Return the (x, y) coordinate for the center point of the cell that contains the specified text.  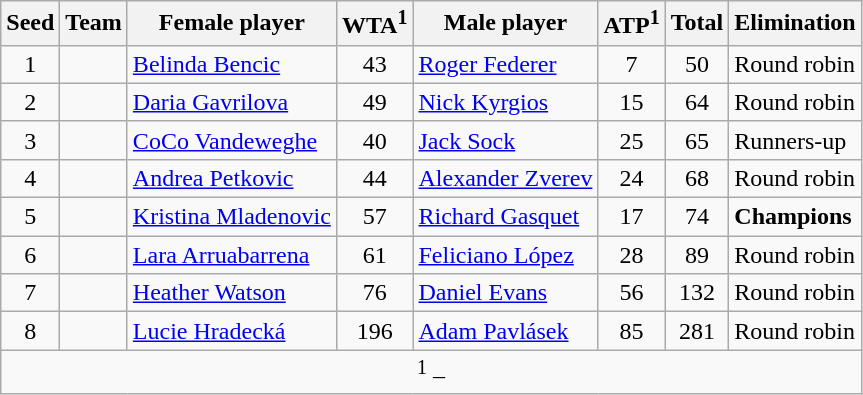
Seed (30, 24)
4 (30, 178)
56 (632, 293)
Female player (232, 24)
Adam Pavlásek (506, 331)
Team (94, 24)
15 (632, 102)
76 (374, 293)
Heather Watson (232, 293)
196 (374, 331)
Daniel Evans (506, 293)
Male player (506, 24)
Total (697, 24)
1 – (431, 372)
85 (632, 331)
281 (697, 331)
Jack Sock (506, 140)
CoCo Vandeweghe (232, 140)
ATP1 (632, 24)
57 (374, 217)
Daria Gavrilova (232, 102)
Elimination (795, 24)
Kristina Mladenovic (232, 217)
Runners-up (795, 140)
Champions (795, 217)
64 (697, 102)
6 (30, 255)
Roger Federer (506, 64)
43 (374, 64)
Richard Gasquet (506, 217)
40 (374, 140)
65 (697, 140)
132 (697, 293)
68 (697, 178)
8 (30, 331)
49 (374, 102)
1 (30, 64)
28 (632, 255)
Feliciano López (506, 255)
17 (632, 217)
Lara Arruabarrena (232, 255)
74 (697, 217)
WTA1 (374, 24)
24 (632, 178)
89 (697, 255)
Lucie Hradecká (232, 331)
3 (30, 140)
50 (697, 64)
Alexander Zverev (506, 178)
Belinda Bencic (232, 64)
5 (30, 217)
61 (374, 255)
25 (632, 140)
2 (30, 102)
Nick Kyrgios (506, 102)
44 (374, 178)
Andrea Petkovic (232, 178)
